Return [x, y] of the center of cell containing provided text 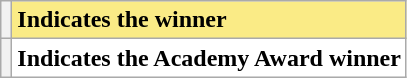
Indicates the Academy Award winner [210, 58]
Indicates the winner [210, 20]
